Detect which cell encompasses the target text, then output its (X, Y) center coordinate. 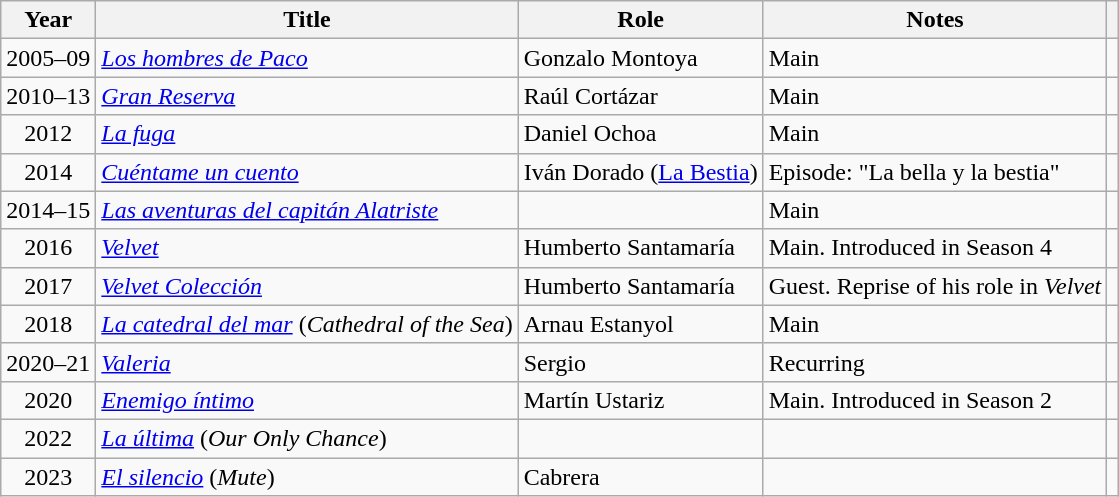
2017 (48, 286)
Guest. Reprise of his role in Velvet (935, 286)
El silencio (Mute) (307, 477)
Title (307, 20)
Notes (935, 20)
La última (Our Only Chance) (307, 438)
Main. Introduced in Season 2 (935, 400)
Sergio (640, 362)
Arnau Estanyol (640, 324)
Velvet Colección (307, 286)
Velvet (307, 248)
Valeria (307, 362)
2018 (48, 324)
Daniel Ochoa (640, 134)
Gran Reserva (307, 96)
2005–09 (48, 58)
La fuga (307, 134)
2020–21 (48, 362)
Main. Introduced in Season 4 (935, 248)
Iván Dorado (La Bestia) (640, 172)
Raúl Cortázar (640, 96)
Las aventuras del capitán Alatriste (307, 210)
2010–13 (48, 96)
2022 (48, 438)
Year (48, 20)
2016 (48, 248)
Enemigo íntimo (307, 400)
Role (640, 20)
Cuéntame un cuento (307, 172)
La catedral del mar (Cathedral of the Sea) (307, 324)
Cabrera (640, 477)
Recurring (935, 362)
2012 (48, 134)
Los hombres de Paco (307, 58)
Gonzalo Montoya (640, 58)
2020 (48, 400)
2014–15 (48, 210)
Episode: "La bella y la bestia" (935, 172)
2023 (48, 477)
2014 (48, 172)
Martín Ustariz (640, 400)
